Search for the cell housing the specified text and yield its (x, y) center coordinate. 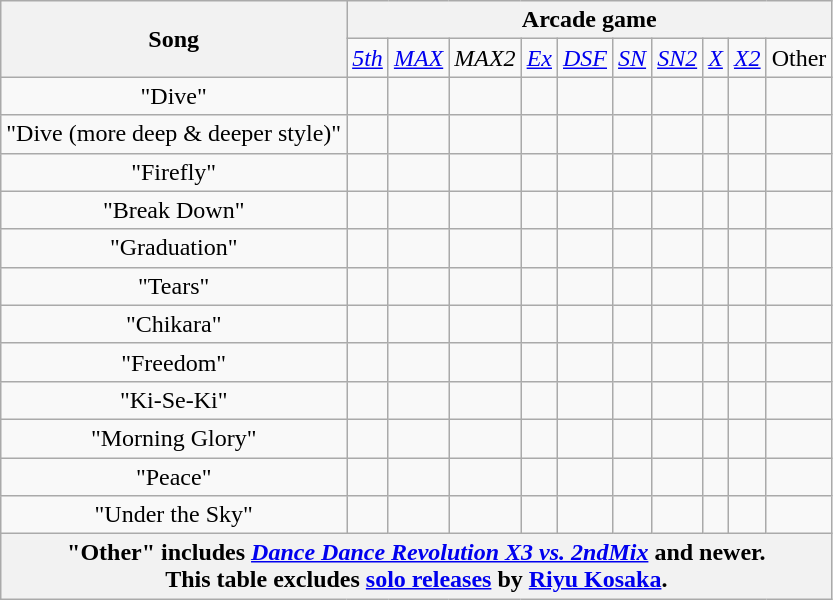
X (716, 58)
SN2 (678, 58)
Arcade game (590, 20)
Ex (539, 58)
"Under the Sky" (174, 515)
"Dive" (174, 96)
"Dive (more deep & deeper style)" (174, 134)
"Freedom" (174, 362)
X2 (747, 58)
MAX2 (485, 58)
DSF (584, 58)
Song (174, 39)
"Other" includes Dance Dance Revolution X3 vs. 2ndMix and newer.This table excludes solo releases by Riyu Kosaka. (416, 566)
SN (632, 58)
"Chikara" (174, 324)
"Morning Glory" (174, 438)
"Ki-Se-Ki" (174, 400)
"Break Down" (174, 210)
5th (368, 58)
"Graduation" (174, 248)
MAX (418, 58)
"Peace" (174, 477)
"Tears" (174, 286)
"Firefly" (174, 172)
Other (799, 58)
